Extract the [x, y] coordinate from the center of the cell holding the provided text.  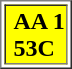
AA 1 53C [36, 34]
